Locate the cell with the specified text and output its [x, y] center coordinate. 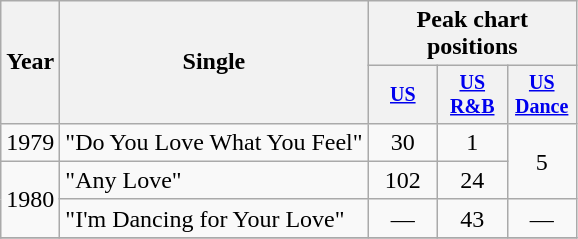
1979 [30, 142]
Peak chart positions [472, 34]
USR&B [472, 94]
"Any Love" [214, 180]
Single [214, 62]
Year [30, 62]
43 [472, 218]
"Do You Love What You Feel" [214, 142]
30 [402, 142]
USDance [542, 94]
24 [472, 180]
102 [402, 180]
1 [472, 142]
"I'm Dancing for Your Love" [214, 218]
1980 [30, 199]
5 [542, 161]
US [402, 94]
